Identify which cell holds the provided text, then report its [X, Y] central coordinate. 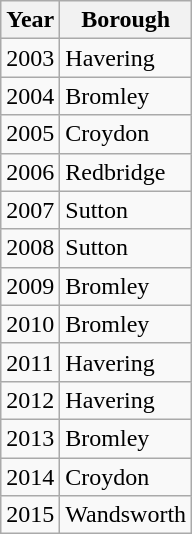
2004 [30, 96]
2013 [30, 438]
2006 [30, 172]
2009 [30, 286]
2011 [30, 362]
2015 [30, 515]
Wandsworth [126, 515]
Borough [126, 20]
Year [30, 20]
2010 [30, 324]
2008 [30, 248]
2012 [30, 400]
2005 [30, 134]
2003 [30, 58]
Redbridge [126, 172]
2014 [30, 477]
2007 [30, 210]
